Pinpoint the cell where the given text exists, returning its (x, y) midpoint coordinate. 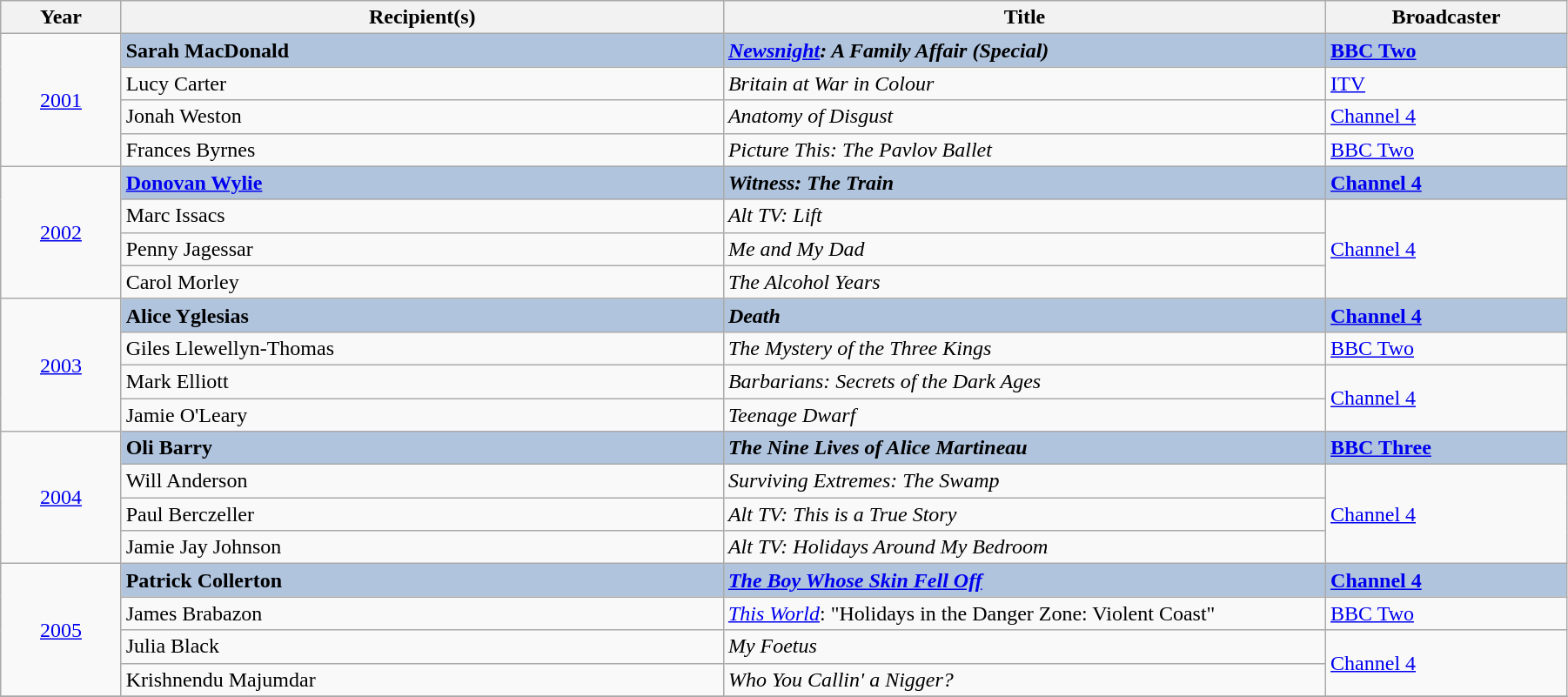
Julia Black (422, 647)
Jamie Jay Johnson (422, 547)
Patrick Collerton (422, 580)
Broadcaster (1446, 17)
Alt TV: This is a True Story (1024, 514)
Lucy Carter (422, 84)
2002 (61, 232)
Witness: The Train (1024, 183)
Recipient(s) (422, 17)
Title (1024, 17)
Death (1024, 315)
2001 (61, 100)
The Nine Lives of Alice Martineau (1024, 448)
Paul Berczeller (422, 514)
Alt TV: Holidays Around My Bedroom (1024, 547)
Anatomy of Disgust (1024, 117)
ITV (1446, 84)
Me and My Dad (1024, 249)
Sarah MacDonald (422, 50)
Carol Morley (422, 282)
Who You Callin' a Nigger? (1024, 680)
Penny Jagessar (422, 249)
Barbarians: Secrets of the Dark Ages (1024, 381)
Teenage Dwarf (1024, 415)
Giles Llewellyn-Thomas (422, 348)
Frances Byrnes (422, 150)
My Foetus (1024, 647)
Marc Issacs (422, 216)
Krishnendu Majumdar (422, 680)
Jamie O'Leary (422, 415)
Mark Elliott (422, 381)
Will Anderson (422, 481)
The Boy Whose Skin Fell Off (1024, 580)
Newsnight: A Family Affair (Special) (1024, 50)
Britain at War in Colour (1024, 84)
Donovan Wylie (422, 183)
Year (61, 17)
Picture This: The Pavlov Ballet (1024, 150)
This World: "Holidays in the Danger Zone: Violent Coast" (1024, 613)
James Brabazon (422, 613)
The Alcohol Years (1024, 282)
2004 (61, 498)
Alice Yglesias (422, 315)
Oli Barry (422, 448)
BBC Three (1446, 448)
The Mystery of the Three Kings (1024, 348)
Jonah Weston (422, 117)
2005 (61, 630)
2003 (61, 365)
Alt TV: Lift (1024, 216)
Surviving Extremes: The Swamp (1024, 481)
